Determine the (x, y) coordinate at the center of the cell enclosing the given text.  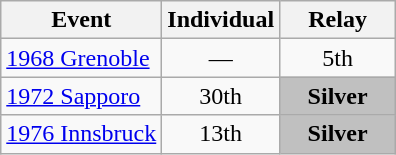
1972 Sapporo (82, 96)
5th (338, 58)
Relay (338, 20)
13th (221, 134)
1968 Grenoble (82, 58)
1976 Innsbruck (82, 134)
— (221, 58)
30th (221, 96)
Individual (221, 20)
Event (82, 20)
